Find where the given text appears and provide that cell's center as [X, Y] coordinate. 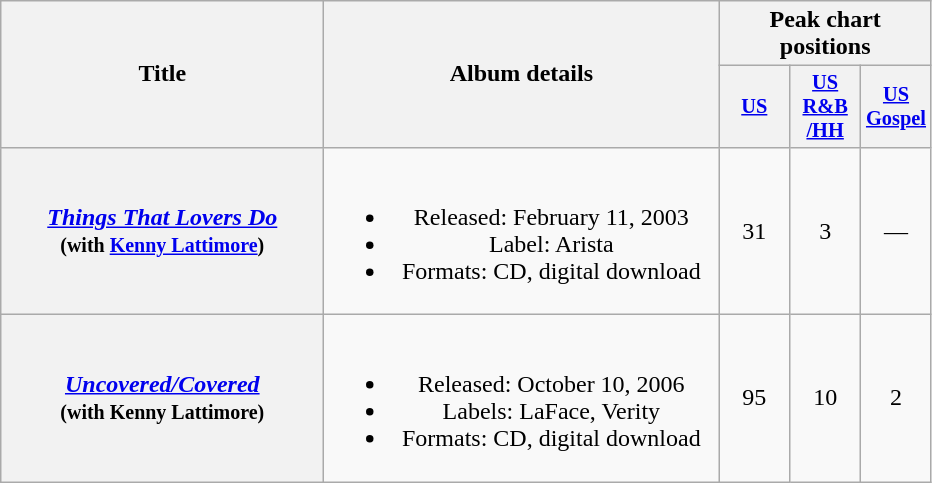
Album details [522, 74]
3 [826, 230]
USGospel [896, 107]
95 [754, 398]
Things That Lovers Do(with Kenny Lattimore) [162, 230]
Title [162, 74]
USR&B/HH [826, 107]
2 [896, 398]
— [896, 230]
Released: February 11, 2003Label: AristaFormats: CD, digital download [522, 230]
US [754, 107]
Released: October 10, 2006Labels: LaFace, VerityFormats: CD, digital download [522, 398]
31 [754, 230]
Peak chart positions [826, 34]
Uncovered/Covered(with Kenny Lattimore) [162, 398]
10 [826, 398]
